Capture the cell that displays the provided text and extract its (x, y) central coordinate. 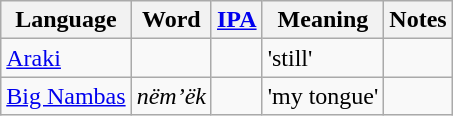
Word (171, 20)
Araki (66, 58)
Big Nambas (66, 96)
'still' (323, 58)
Notes (418, 20)
IPA (236, 20)
nëm’ëk (171, 96)
Language (66, 20)
'my tongue' (323, 96)
Meaning (323, 20)
